From the cell containing the given text, extract its center point as [x, y] coordinate. 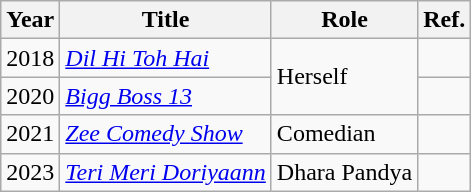
Comedian [344, 134]
Bigg Boss 13 [166, 96]
Teri Meri Doriyaann [166, 172]
Dil Hi Toh Hai [166, 58]
Ref. [444, 20]
Zee Comedy Show [166, 134]
Year [30, 20]
2020 [30, 96]
Herself [344, 77]
Role [344, 20]
Dhara Pandya [344, 172]
2018 [30, 58]
Title [166, 20]
2023 [30, 172]
2021 [30, 134]
